Find where the given text appears and provide that cell's center as [x, y] coordinate. 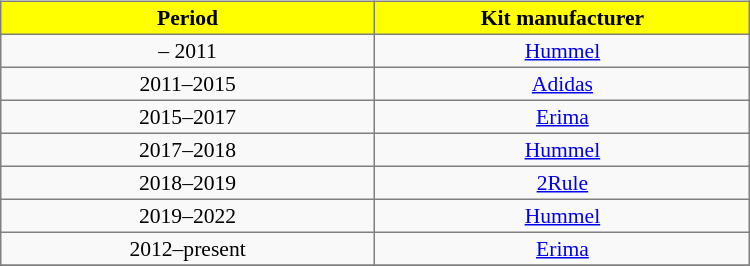
Adidas [562, 84]
2Rule [562, 182]
2017–2018 [188, 150]
2019–2022 [188, 216]
– 2011 [188, 50]
Period [188, 18]
2015–2017 [188, 116]
2011–2015 [188, 84]
Kit manufacturer [562, 18]
2012–present [188, 248]
2018–2019 [188, 182]
